For the text-containing cell, return its midpoint in (x, y) coordinate format. 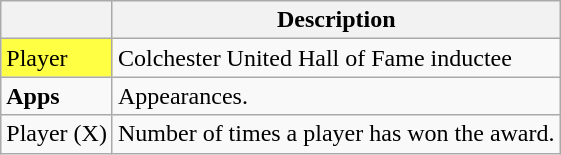
Description (336, 20)
Appearances. (336, 96)
Colchester United Hall of Fame inductee (336, 58)
Apps (57, 96)
Number of times a player has won the award. (336, 134)
Player (X) (57, 134)
Player (57, 58)
